Capture the cell that displays the provided text and extract its [x, y] central coordinate. 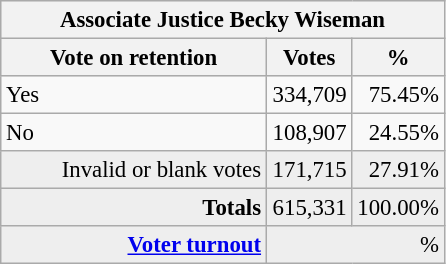
Vote on retention [134, 58]
334,709 [309, 95]
100.00% [398, 208]
24.55% [398, 133]
Yes [134, 95]
Voter turnout [134, 245]
171,715 [309, 170]
Invalid or blank votes [134, 170]
615,331 [309, 208]
Votes [309, 58]
27.91% [398, 170]
Associate Justice Becky Wiseman [222, 20]
75.45% [398, 95]
108,907 [309, 133]
Totals [134, 208]
No [134, 133]
